From the cell containing the given text, extract its center point as (x, y) coordinate. 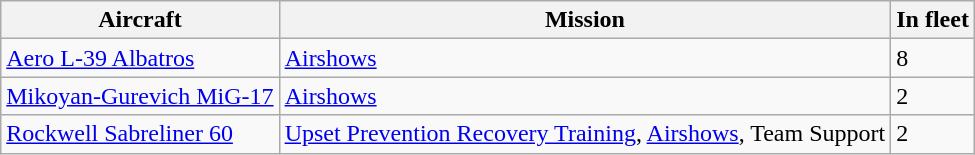
Mikoyan-Gurevich MiG-17 (140, 96)
Upset Prevention Recovery Training, Airshows, Team Support (585, 134)
Aircraft (140, 20)
Rockwell Sabreliner 60 (140, 134)
Aero L-39 Albatros (140, 58)
Mission (585, 20)
8 (933, 58)
In fleet (933, 20)
